Extract the [x, y] coordinate from the center of the cell holding the provided text.  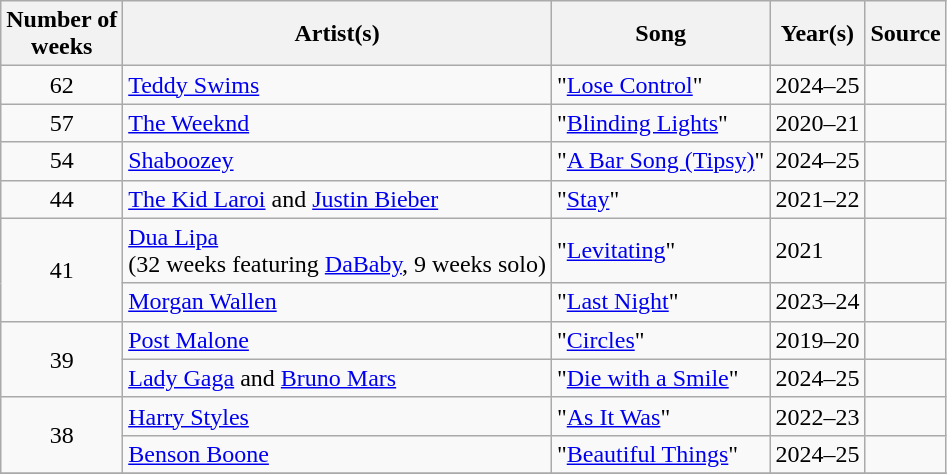
Number of weeks [62, 34]
2021–22 [818, 199]
"Stay" [660, 199]
Shaboozey [338, 161]
"Last Night" [660, 302]
The Weeknd [338, 123]
Source [906, 34]
"A Bar Song (Tipsy)" [660, 161]
"Blinding Lights" [660, 123]
Artist(s) [338, 34]
"Levitating" [660, 250]
"Lose Control" [660, 85]
2021 [818, 250]
Year(s) [818, 34]
44 [62, 199]
"Beautiful Things" [660, 454]
62 [62, 85]
38 [62, 435]
"As It Was" [660, 416]
41 [62, 270]
57 [62, 123]
2019–20 [818, 340]
"Die with a Smile" [660, 378]
Song [660, 34]
The Kid Laroi and Justin Bieber [338, 199]
Dua Lipa (32 weeks featuring DaBaby, 9 weeks solo) [338, 250]
"Circles" [660, 340]
Lady Gaga and Bruno Mars [338, 378]
Harry Styles [338, 416]
Teddy Swims [338, 85]
2020–21 [818, 123]
Benson Boone [338, 454]
54 [62, 161]
Post Malone [338, 340]
2022–23 [818, 416]
39 [62, 359]
2023–24 [818, 302]
Morgan Wallen [338, 302]
